From the cell containing the given text, extract its center point as (x, y) coordinate. 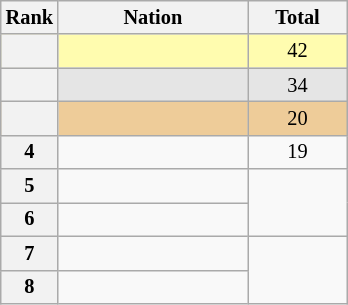
5 (30, 186)
8 (30, 287)
7 (30, 253)
Rank (30, 17)
34 (298, 85)
4 (30, 152)
Nation (153, 17)
19 (298, 152)
Total (298, 17)
6 (30, 219)
42 (298, 51)
20 (298, 118)
